Search for the cell housing the specified text and yield its [X, Y] center coordinate. 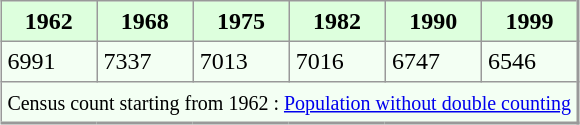
1982 [337, 21]
7013 [241, 61]
1968 [145, 21]
1999 [530, 21]
7337 [145, 61]
6991 [49, 61]
7016 [337, 61]
Census count starting from 1962 : Population without double counting [290, 102]
1990 [433, 21]
1962 [49, 21]
6747 [433, 61]
1975 [241, 21]
6546 [530, 61]
